Scan for the cell matching the given text and deliver its [X, Y] coordinate at center. 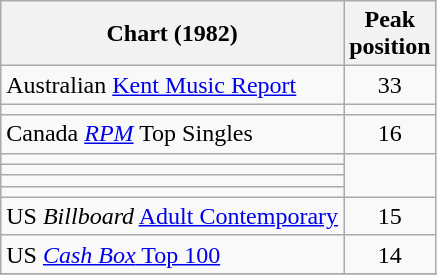
15 [390, 216]
33 [390, 85]
14 [390, 254]
US Billboard Adult Contemporary [172, 216]
Canada RPM Top Singles [172, 134]
Australian Kent Music Report [172, 85]
Peakposition [390, 34]
Chart (1982) [172, 34]
16 [390, 134]
US Cash Box Top 100 [172, 254]
